Determine the (x, y) coordinate at the center of the cell enclosing the given text.  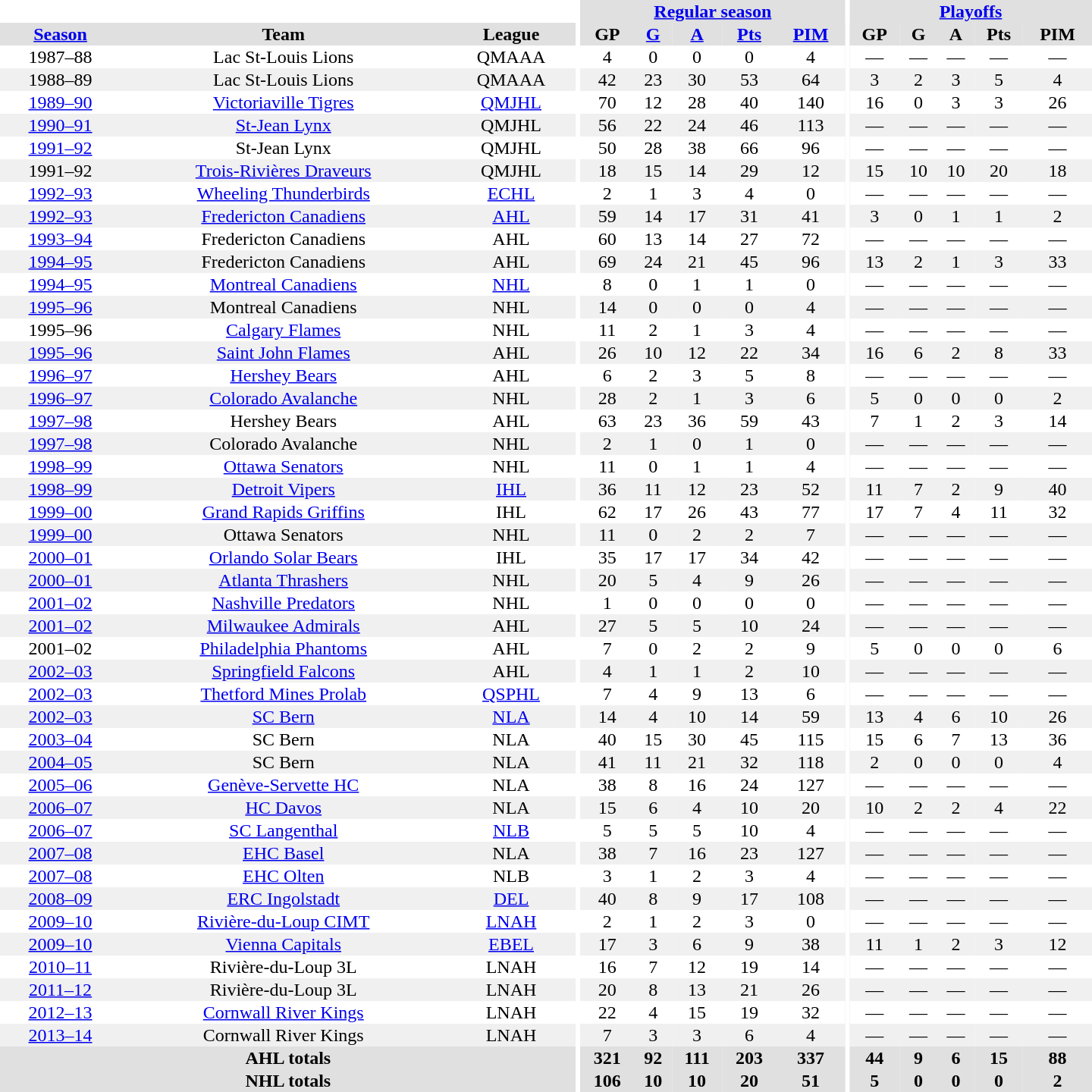
Regular season (713, 11)
Genève-Servette HC (284, 785)
1989–90 (61, 102)
EHC Basel (284, 853)
NHL totals (288, 1081)
Detroit Vipers (284, 489)
106 (607, 1081)
46 (749, 125)
69 (607, 262)
1987–88 (61, 57)
52 (811, 489)
Atlanta Thrashers (284, 580)
Trois-Rivières Draveurs (284, 171)
Springfield Falcons (284, 671)
321 (607, 1058)
111 (697, 1058)
Grand Rapids Griffins (284, 512)
Playoffs (971, 11)
Wheeling Thunderbirds (284, 193)
Orlando Solar Bears (284, 557)
140 (811, 102)
DEL (511, 899)
Nashville Predators (284, 603)
63 (607, 421)
Team (284, 34)
203 (749, 1058)
62 (607, 512)
2003–04 (61, 739)
Vienna Capitals (284, 944)
Saint John Flames (284, 353)
2012–13 (61, 1012)
Victoriaville Tigres (284, 102)
92 (652, 1058)
2013–14 (61, 1035)
Thetford Mines Prolab (284, 694)
35 (607, 557)
64 (811, 80)
HC Davos (284, 808)
77 (811, 512)
2010–11 (61, 967)
EHC Olten (284, 876)
ECHL (511, 193)
56 (607, 125)
31 (749, 216)
1988–89 (61, 80)
Philadelphia Phantoms (284, 648)
2011–12 (61, 990)
51 (811, 1081)
Rivière-du-Loup CIMT (284, 921)
2008–09 (61, 899)
115 (811, 739)
66 (749, 148)
2005–06 (61, 785)
70 (607, 102)
ERC Ingolstadt (284, 899)
88 (1057, 1058)
29 (749, 171)
2004–05 (61, 762)
AHL totals (288, 1058)
60 (607, 239)
Milwaukee Admirals (284, 626)
Season (61, 34)
72 (811, 239)
337 (811, 1058)
SC Langenthal (284, 830)
QSPHL (511, 694)
Calgary Flames (284, 330)
44 (874, 1058)
League (511, 34)
108 (811, 899)
EBEL (511, 944)
1993–94 (61, 239)
1990–91 (61, 125)
53 (749, 80)
118 (811, 762)
50 (607, 148)
113 (811, 125)
